Output the [x, y] coordinate of the center of the cell containing the given text.  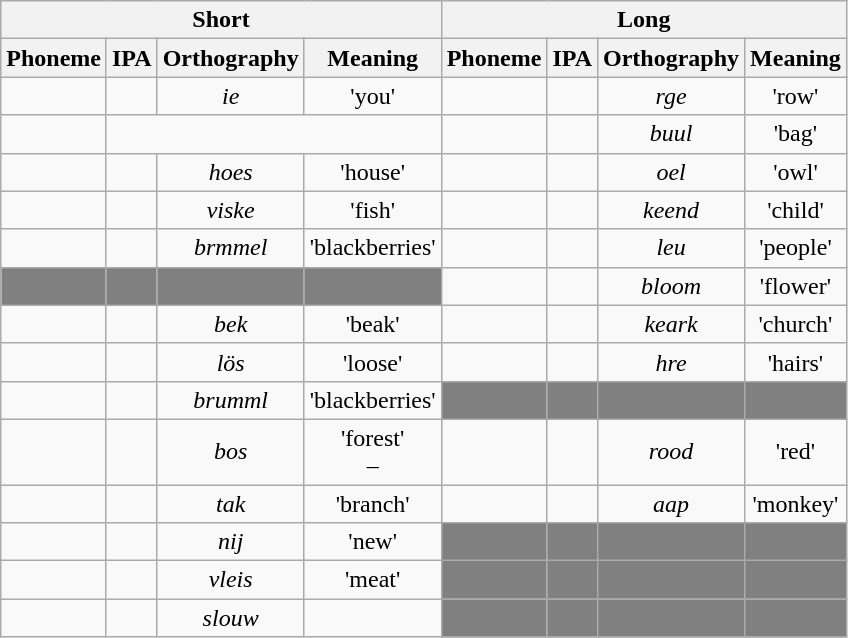
'beak' [372, 324]
brumml [230, 400]
hre [672, 362]
bek [230, 324]
'you' [372, 96]
Long [644, 20]
brmmel [230, 248]
vleis [230, 580]
'house' [372, 172]
'hairs' [796, 362]
hoes [230, 172]
oel [672, 172]
'new' [372, 542]
nij [230, 542]
'monkey' [796, 503]
'flower' [796, 286]
'row' [796, 96]
'forest'– [372, 452]
'meat' [372, 580]
aap [672, 503]
leu [672, 248]
bloom [672, 286]
'people' [796, 248]
tak [230, 503]
'branch' [372, 503]
rood [672, 452]
Short [221, 20]
'child' [796, 210]
rge [672, 96]
bos [230, 452]
keark [672, 324]
slouw [230, 618]
'bag' [796, 134]
keend [672, 210]
'loose' [372, 362]
'owl' [796, 172]
buul [672, 134]
ie [230, 96]
viske [230, 210]
'fish' [372, 210]
lös [230, 362]
'church' [796, 324]
'red' [796, 452]
